Return the [x, y] coordinate for the center point of the cell that contains the specified text.  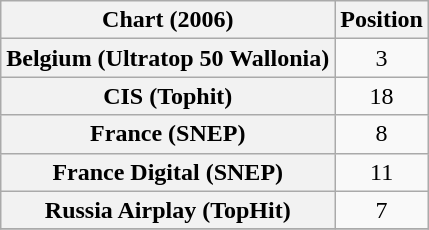
CIS (Tophit) [168, 96]
8 [382, 134]
Russia Airplay (TopHit) [168, 210]
Chart (2006) [168, 20]
Position [382, 20]
France Digital (SNEP) [168, 172]
3 [382, 58]
7 [382, 210]
France (SNEP) [168, 134]
18 [382, 96]
Belgium (Ultratop 50 Wallonia) [168, 58]
11 [382, 172]
